Capture the cell that displays the provided text and extract its [X, Y] central coordinate. 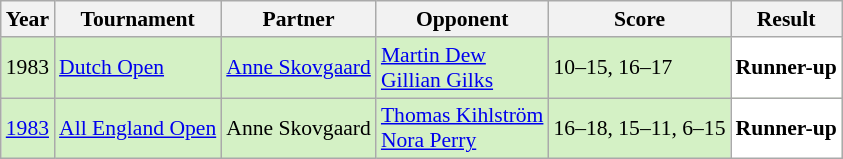
Year [28, 19]
Dutch Open [138, 68]
Thomas Kihlström Nora Perry [462, 128]
Partner [298, 19]
Result [786, 19]
Opponent [462, 19]
Score [639, 19]
Tournament [138, 19]
All England Open [138, 128]
Martin Dew Gillian Gilks [462, 68]
10–15, 16–17 [639, 68]
16–18, 15–11, 6–15 [639, 128]
